Capture the cell that displays the provided text and extract its (x, y) central coordinate. 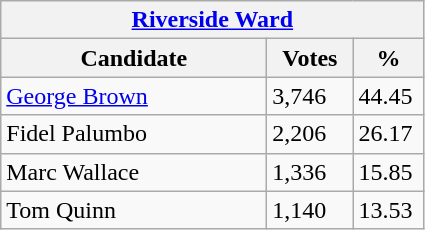
1,140 (310, 210)
Votes (310, 58)
Candidate (134, 58)
1,336 (310, 172)
Tom Quinn (134, 210)
26.17 (388, 134)
Marc Wallace (134, 172)
44.45 (388, 96)
% (388, 58)
Fidel Palumbo (134, 134)
2,206 (310, 134)
George Brown (134, 96)
15.85 (388, 172)
3,746 (310, 96)
Riverside Ward (212, 20)
13.53 (388, 210)
